Identify which cell holds the provided text, then report its (x, y) central coordinate. 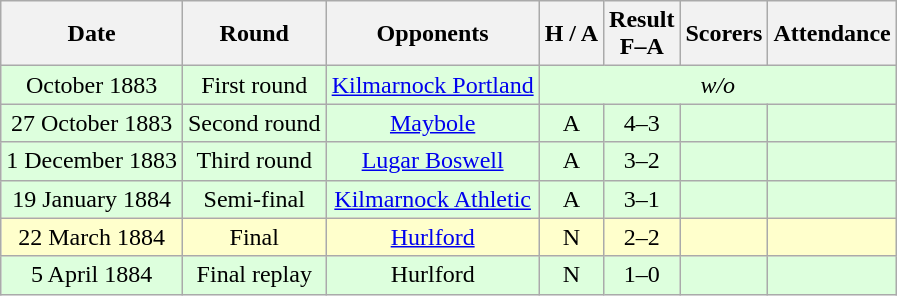
Round (254, 34)
w/o (718, 85)
October 1883 (92, 85)
5 April 1884 (92, 275)
Maybole (432, 123)
Kilmarnock Portland (432, 85)
Semi-final (254, 199)
2–2 (642, 237)
First round (254, 85)
22 March 1884 (92, 237)
1–0 (642, 275)
Final (254, 237)
Final replay (254, 275)
Kilmarnock Athletic (432, 199)
1 December 1883 (92, 161)
27 October 1883 (92, 123)
Third round (254, 161)
H / A (571, 34)
3–2 (642, 161)
ResultF–A (642, 34)
Lugar Boswell (432, 161)
4–3 (642, 123)
Scorers (724, 34)
19 January 1884 (92, 199)
Date (92, 34)
Second round (254, 123)
Attendance (832, 34)
3–1 (642, 199)
Opponents (432, 34)
